Pinpoint the cell where the given text exists, returning its [x, y] midpoint coordinate. 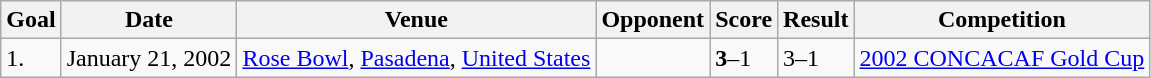
Competition [1002, 20]
2002 CONCACAF Gold Cup [1002, 58]
Result [816, 20]
1. [31, 58]
Venue [416, 20]
Goal [31, 20]
Opponent [653, 20]
Score [744, 20]
Date [149, 20]
January 21, 2002 [149, 58]
Rose Bowl, Pasadena, United States [416, 58]
